Search for the cell housing the specified text and yield its [X, Y] center coordinate. 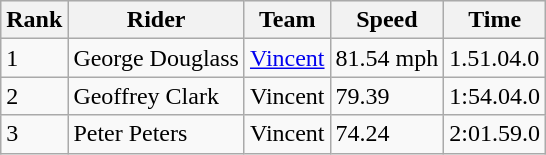
Team [287, 20]
1.51.04.0 [495, 58]
2 [34, 96]
3 [34, 134]
2:01.59.0 [495, 134]
Geoffrey Clark [156, 96]
Rider [156, 20]
Peter Peters [156, 134]
79.39 [387, 96]
81.54 mph [387, 58]
1 [34, 58]
Time [495, 20]
1:54.04.0 [495, 96]
Rank [34, 20]
Speed [387, 20]
George Douglass [156, 58]
74.24 [387, 134]
